Find where the given text appears and provide that cell's center as [x, y] coordinate. 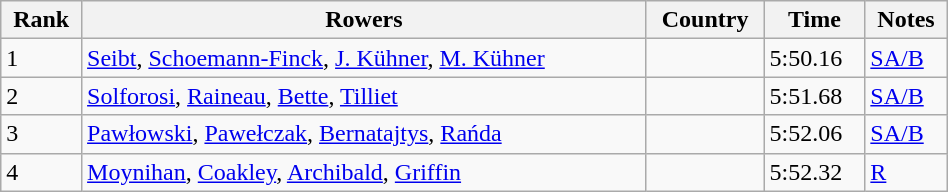
4 [42, 172]
Time [814, 20]
Rowers [364, 20]
5:51.68 [814, 96]
Country [705, 20]
Notes [906, 20]
3 [42, 134]
2 [42, 96]
Seibt, Schoemann-Finck, J. Kühner, M. Kühner [364, 58]
Pawłowski, Pawełczak, Bernatajtys, Rańda [364, 134]
5:50.16 [814, 58]
Moynihan, Coakley, Archibald, Griffin [364, 172]
Solforosi, Raineau, Bette, Tilliet [364, 96]
5:52.06 [814, 134]
5:52.32 [814, 172]
Rank [42, 20]
R [906, 172]
1 [42, 58]
